Detect which cell encompasses the target text, then output its [X, Y] center coordinate. 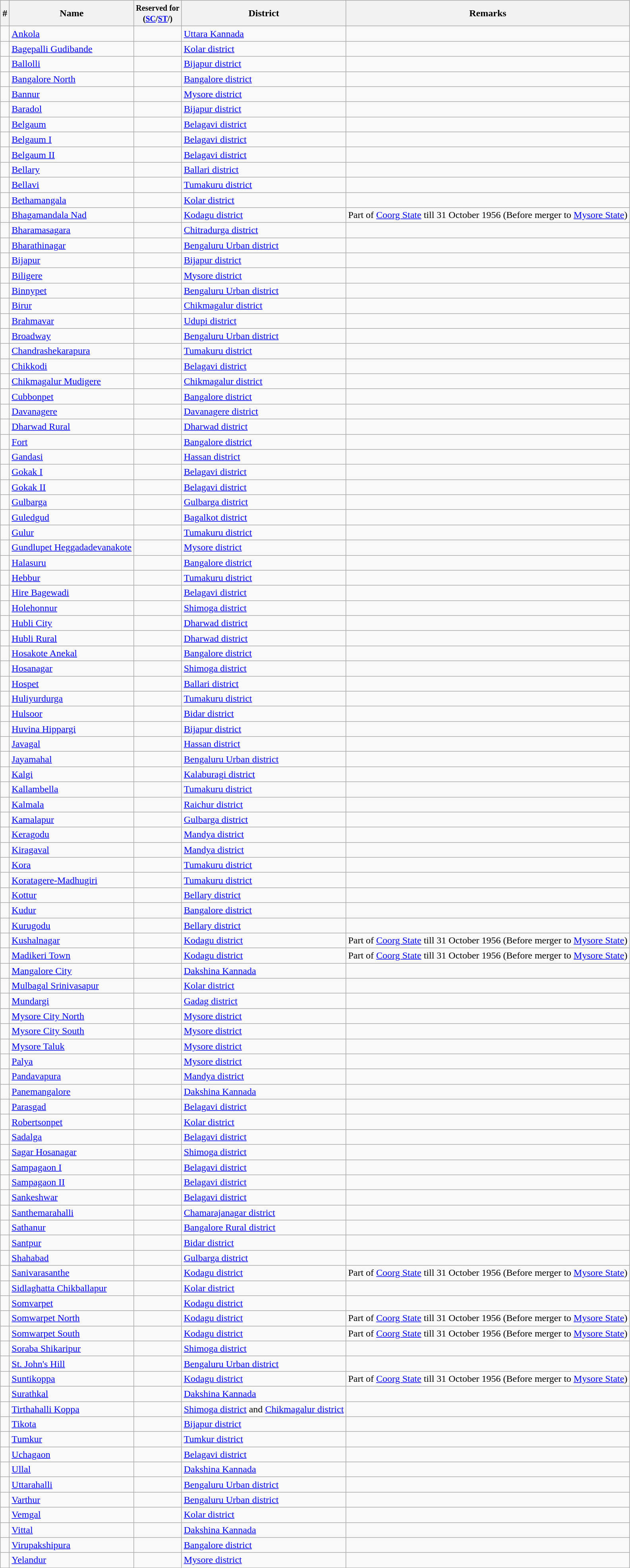
Mundargi [72, 1001]
# [5, 14]
Hebbur [72, 578]
Hubli Rural [72, 638]
Biligere [72, 276]
Bannur [72, 94]
Madikeri Town [72, 956]
Bangalore North [72, 79]
Bethamangala [72, 200]
Brahmavar [72, 321]
Name [72, 14]
St. John's Hill [72, 1364]
Gadag district [264, 1001]
Surathkal [72, 1394]
Cubbonpet [72, 396]
Jayamahal [72, 759]
Virupakshipura [72, 1545]
Davanagere [72, 411]
Chitradurga district [264, 230]
Ullal [72, 1470]
Kallambella [72, 789]
Bharathinagar [72, 245]
Suntikoppa [72, 1379]
Sagar Hosanagar [72, 1152]
Uttara Kannada [264, 34]
Somwarpet North [72, 1318]
Kottur [72, 895]
Guledgud [72, 517]
Somvarpet [72, 1303]
Mulbagal Srinivasapur [72, 986]
Chikkodi [72, 366]
Hubli City [72, 623]
Koratagere-Madhugiri [72, 880]
Sampagaon I [72, 1167]
Robertsonpet [72, 1122]
Bagalkot district [264, 517]
Chikmagalur Mudigere [72, 381]
Udupi district [264, 321]
Vemgal [72, 1515]
Soraba Shikaripur [72, 1348]
Tumkur district [264, 1439]
Shimoga district and Chikmagalur district [264, 1409]
Gulur [72, 532]
Kalmala [72, 804]
Mangalore City [72, 971]
Belgaum [72, 124]
Shahabad [72, 1258]
Birur [72, 306]
Panemangalore [72, 1092]
Hospet [72, 683]
Mysore Taluk [72, 1046]
Huvina Hippargi [72, 729]
Hulsoor [72, 714]
Broadway [72, 336]
Uttarahalli [72, 1485]
Kamalapur [72, 820]
Tirthahalli Koppa [72, 1409]
Tumkur [72, 1439]
Hosanagar [72, 668]
District [264, 14]
Hosakote Anekal [72, 653]
Santpur [72, 1243]
Somwarpet South [72, 1333]
Chandrashekarapura [72, 351]
Santhemarahalli [72, 1213]
Gokak I [72, 472]
Belgaum II [72, 154]
Sanivarasanthe [72, 1273]
Sidlaghatta Chikballapur [72, 1288]
Kurugodu [72, 926]
Huliyurdurga [72, 699]
Chamarajanagar district [264, 1213]
Halasuru [72, 563]
Javagal [72, 744]
Mysore City North [72, 1016]
Vittal [72, 1530]
Gokak II [72, 487]
Gulbarga [72, 502]
Gundlupet Heggadadevanakote [72, 548]
Bangalore Rural district [264, 1228]
Kudur [72, 910]
Bhagamandala Nad [72, 215]
Baradol [72, 109]
Yelandur [72, 1560]
Kora [72, 865]
Kalaburagi district [264, 774]
Parasgad [72, 1107]
Fort [72, 442]
Belgaum I [72, 139]
Remarks [488, 14]
Sampagaon II [72, 1182]
Bellary [72, 170]
Reserved for(SC/ST/) [158, 14]
Bagepalli Gudibande [72, 49]
Hire Bagewadi [72, 593]
Holehonnur [72, 608]
Raichur district [264, 804]
Dharwad Rural [72, 426]
Binnypet [72, 291]
Sadalga [72, 1137]
Bharamasagara [72, 230]
Bellavi [72, 185]
Kiragaval [72, 850]
Mysore City South [72, 1031]
Tikota [72, 1424]
Keragodu [72, 835]
Bijapur [72, 260]
Ballolli [72, 64]
Kalgi [72, 774]
Kushalnagar [72, 941]
Ankola [72, 34]
Uchagaon [72, 1454]
Gandasi [72, 457]
Palya [72, 1061]
Davanagere district [264, 411]
Pandavapura [72, 1076]
Varthur [72, 1500]
Sankeshwar [72, 1198]
Sathanur [72, 1228]
